Pinpoint the cell where the given text exists, returning its [X, Y] midpoint coordinate. 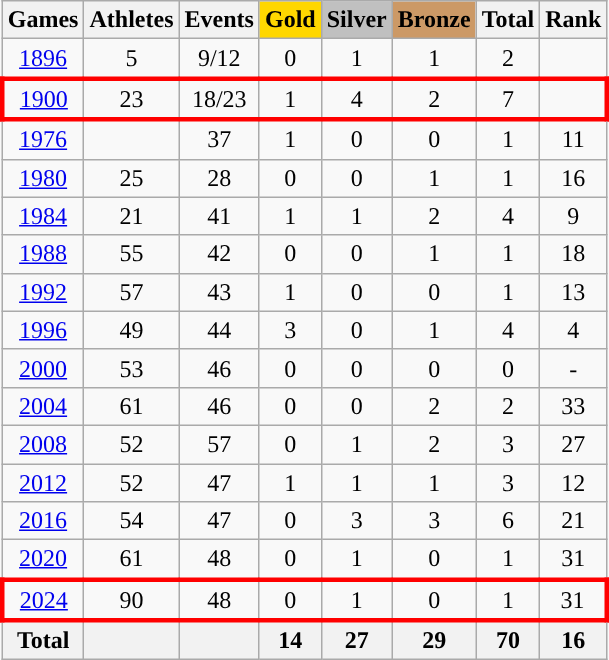
14 [290, 640]
28 [219, 178]
2000 [43, 368]
Events [219, 20]
Bronze [434, 20]
2016 [43, 521]
2024 [43, 600]
9/12 [219, 59]
33 [574, 406]
6 [508, 521]
18/23 [219, 98]
1896 [43, 59]
44 [219, 330]
49 [132, 330]
Rank [574, 20]
23 [132, 98]
18 [574, 254]
7 [508, 98]
55 [132, 254]
- [574, 368]
1900 [43, 98]
Athletes [132, 20]
1996 [43, 330]
29 [434, 640]
1988 [43, 254]
12 [574, 483]
1992 [43, 292]
41 [219, 216]
Gold [290, 20]
2008 [43, 444]
2012 [43, 483]
90 [132, 600]
1984 [43, 216]
54 [132, 521]
Silver [356, 20]
53 [132, 368]
11 [574, 139]
42 [219, 254]
9 [574, 216]
1976 [43, 139]
70 [508, 640]
Games [43, 20]
2004 [43, 406]
13 [574, 292]
37 [219, 139]
43 [219, 292]
2020 [43, 560]
5 [132, 59]
25 [132, 178]
1980 [43, 178]
